Determine the [x, y] coordinate at the center of the cell enclosing the given text.  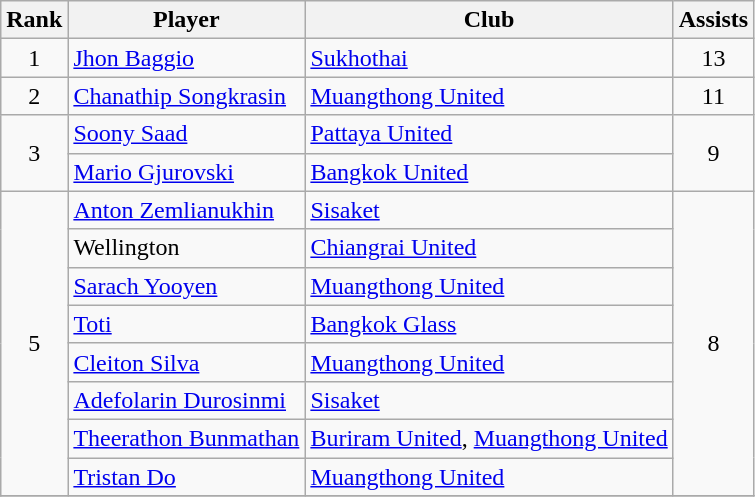
Chanathip Songkrasin [186, 96]
Anton Zemlianukhin [186, 210]
Club [489, 20]
Buriram United, Muangthong United [489, 438]
Toti [186, 324]
Cleiton Silva [186, 362]
13 [713, 58]
Mario Gjurovski [186, 172]
Theerathon Bunmathan [186, 438]
1 [34, 58]
9 [713, 153]
3 [34, 153]
Sarach Yooyen [186, 286]
Tristan Do [186, 477]
Pattaya United [489, 134]
Chiangrai United [489, 248]
11 [713, 96]
Soony Saad [186, 134]
Adefolarin Durosinmi [186, 400]
Assists [713, 20]
Bangkok United [489, 172]
5 [34, 343]
Sukhothai [489, 58]
Bangkok Glass [489, 324]
Player [186, 20]
8 [713, 343]
Wellington [186, 248]
Jhon Baggio [186, 58]
Rank [34, 20]
2 [34, 96]
